Capture the cell that displays the provided text and extract its [X, Y] central coordinate. 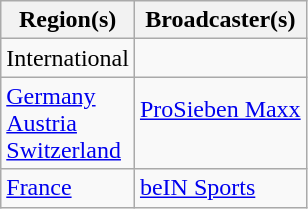
ProSieben Maxx [220, 123]
Broadcaster(s) [220, 20]
International [68, 58]
France [68, 188]
Germany Austria Switzerland [68, 123]
Region(s) [68, 20]
beIN Sports [220, 188]
